Provide the (X, Y) coordinate of the cell's center where the given text is located.  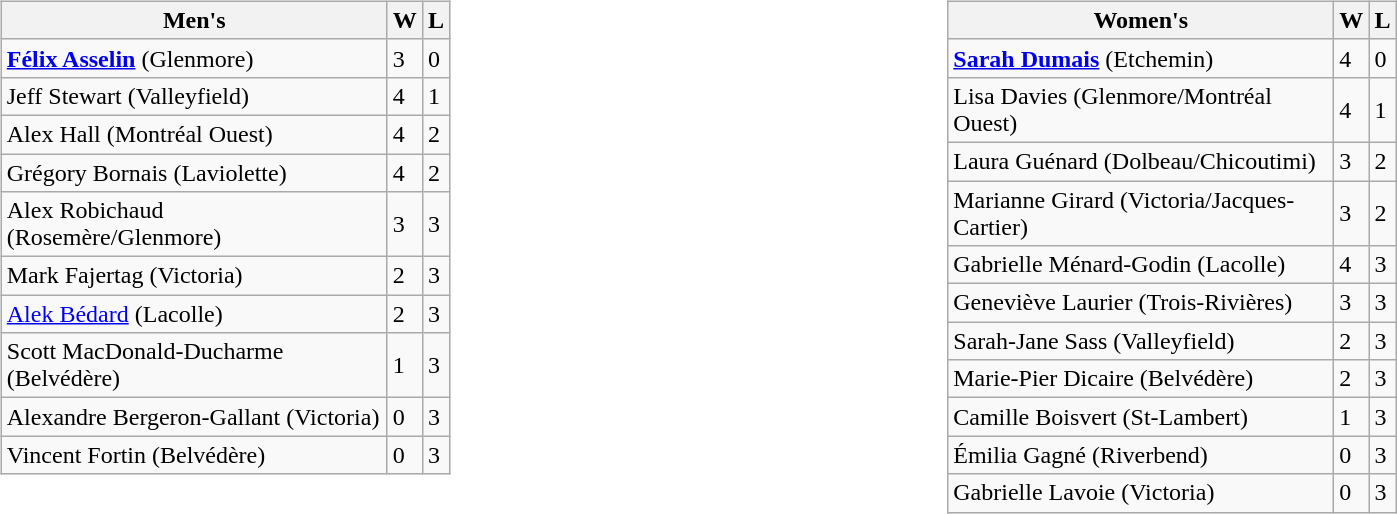
Lisa Davies (Glenmore/Montréal Ouest) (1141, 110)
Men's (194, 20)
Sarah-Jane Sass (Valleyfield) (1141, 341)
Mark Fajertag (Victoria) (194, 276)
Alex Hall (Montréal Ouest) (194, 134)
Félix Asselin (Glenmore) (194, 58)
Vincent Fortin (Belvédère) (194, 455)
Émilia Gagné (Riverbend) (1141, 455)
Alexandre Bergeron-Gallant (Victoria) (194, 417)
Women's (1141, 20)
Scott MacDonald-Ducharme (Belvédère) (194, 366)
Grégory Bornais (Laviolette) (194, 173)
Jeff Stewart (Valleyfield) (194, 96)
Sarah Dumais (Etchemin) (1141, 58)
Alek Bédard (Lacolle) (194, 314)
Marianne Girard (Victoria/Jacques-Cartier) (1141, 212)
Alex Robichaud (Rosemère/Glenmore) (194, 224)
Gabrielle Lavoie (Victoria) (1141, 493)
Gabrielle Ménard-Godin (Lacolle) (1141, 265)
Geneviève Laurier (Trois-Rivières) (1141, 303)
Marie-Pier Dicaire (Belvédère) (1141, 379)
Camille Boisvert (St-Lambert) (1141, 417)
Laura Guénard (Dolbeau/Chicoutimi) (1141, 161)
